Capture the cell that displays the provided text and extract its (x, y) central coordinate. 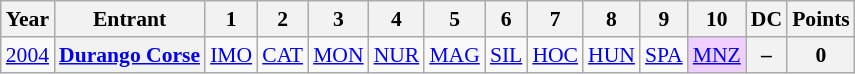
5 (454, 19)
SIL (506, 55)
6 (506, 19)
3 (338, 19)
SPA (664, 55)
4 (397, 19)
7 (555, 19)
0 (821, 55)
Durango Corse (130, 55)
1 (231, 19)
HOC (555, 55)
NUR (397, 55)
10 (717, 19)
8 (612, 19)
MAG (454, 55)
Year (28, 19)
Points (821, 19)
CAT (282, 55)
MNZ (717, 55)
HUN (612, 55)
MON (338, 55)
DC (766, 19)
2 (282, 19)
2004 (28, 55)
Entrant (130, 19)
– (766, 55)
9 (664, 19)
IMO (231, 55)
